Identify which cell holds the provided text, then report its (x, y) central coordinate. 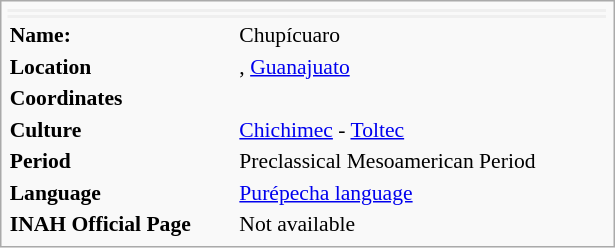
INAH Official Page (122, 224)
Language (122, 192)
, Guanajuato (422, 66)
Not available (422, 224)
Purépecha language (422, 192)
Name: (122, 35)
Period (122, 161)
Preclassical Mesoamerican Period (422, 161)
Culture (122, 129)
Chupícuaro (422, 35)
Coordinates (122, 98)
Location (122, 66)
Chichimec - Toltec (422, 129)
